Output the [X, Y] coordinate of the center of the cell containing the given text.  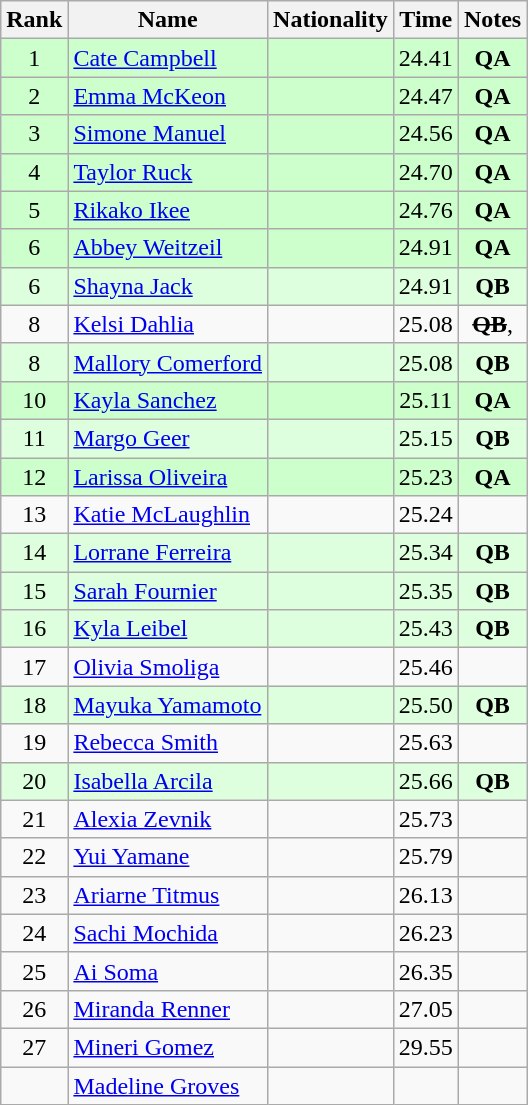
11 [34, 438]
24.70 [426, 172]
25.15 [426, 438]
25.24 [426, 515]
Miranda Renner [168, 1009]
12 [34, 477]
24 [34, 933]
5 [34, 210]
25.46 [426, 667]
Yui Yamane [168, 857]
Kayla Sanchez [168, 400]
24.76 [426, 210]
18 [34, 705]
Nationality [331, 20]
Rank [34, 20]
Larissa Oliveira [168, 477]
Madeline Groves [168, 1085]
Rebecca Smith [168, 743]
14 [34, 553]
Emma McKeon [168, 96]
Kyla Leibel [168, 629]
Mallory Comerford [168, 362]
25.50 [426, 705]
Margo Geer [168, 438]
23 [34, 895]
22 [34, 857]
20 [34, 781]
3 [34, 134]
Olivia Smoliga [168, 667]
Shayna Jack [168, 286]
Kelsi Dahlia [168, 324]
26.23 [426, 933]
Rikako Ikee [168, 210]
Simone Manuel [168, 134]
27 [34, 1047]
19 [34, 743]
Cate Campbell [168, 58]
Notes [492, 20]
Sarah Fournier [168, 591]
25.73 [426, 819]
15 [34, 591]
Taylor Ruck [168, 172]
25.11 [426, 400]
26 [34, 1009]
29.55 [426, 1047]
Ariarne Titmus [168, 895]
25.63 [426, 743]
Time [426, 20]
Lorrane Ferreira [168, 553]
Ai Soma [168, 971]
10 [34, 400]
25.35 [426, 591]
QB, [492, 324]
17 [34, 667]
Katie McLaughlin [168, 515]
Isabella Arcila [168, 781]
Abbey Weitzeil [168, 248]
25.34 [426, 553]
Name [168, 20]
24.56 [426, 134]
16 [34, 629]
24.47 [426, 96]
25.79 [426, 857]
Sachi Mochida [168, 933]
13 [34, 515]
26.13 [426, 895]
25.23 [426, 477]
25 [34, 971]
25.43 [426, 629]
26.35 [426, 971]
24.41 [426, 58]
2 [34, 96]
4 [34, 172]
27.05 [426, 1009]
21 [34, 819]
1 [34, 58]
25.66 [426, 781]
Mineri Gomez [168, 1047]
Mayuka Yamamoto [168, 705]
Alexia Zevnik [168, 819]
